Scan for the cell matching the given text and deliver its (x, y) coordinate at center. 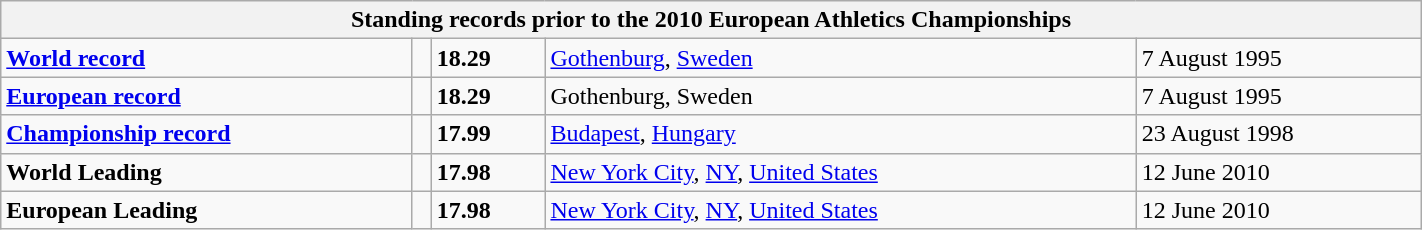
23 August 1998 (1278, 134)
European Leading (206, 210)
European record (206, 96)
Championship record (206, 134)
World record (206, 58)
World Leading (206, 172)
Budapest, Hungary (840, 134)
Standing records prior to the 2010 European Athletics Championships (711, 20)
17.99 (488, 134)
